From the cell containing the given text, extract its center point as (X, Y) coordinate. 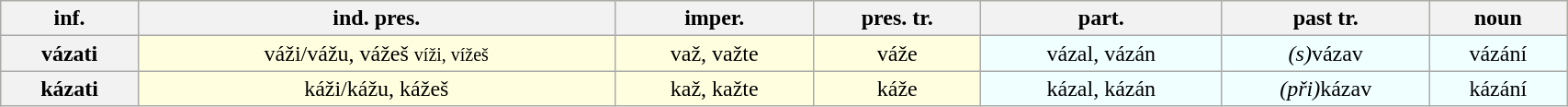
kázání (1498, 89)
kázati (70, 89)
kázal, kázán (1100, 89)
važ, važte (715, 53)
váži/vážu, vážeš víži, vížeš (377, 53)
vázal, vázán (1100, 53)
imper. (715, 18)
kaž, kažte (715, 89)
(s)vázav (1325, 53)
part. (1100, 18)
káže (897, 89)
vázati (70, 53)
vázání (1498, 53)
noun (1498, 18)
inf. (70, 18)
past tr. (1325, 18)
váže (897, 53)
pres. tr. (897, 18)
káži/kážu, kážeš (377, 89)
(při)kázav (1325, 89)
ind. pres. (377, 18)
